Output the (x, y) coordinate of the center of the cell containing the given text.  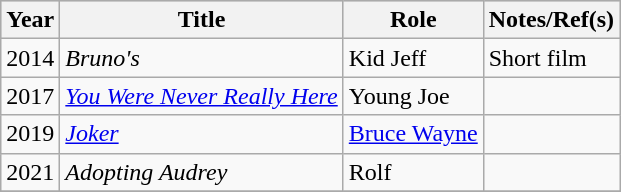
Bruno's (202, 58)
Short film (551, 58)
2017 (30, 96)
Adopting Audrey (202, 172)
Bruce Wayne (413, 134)
2021 (30, 172)
Young Joe (413, 96)
Joker (202, 134)
Title (202, 20)
2014 (30, 58)
Notes/Ref(s) (551, 20)
Kid Jeff (413, 58)
Rolf (413, 172)
Year (30, 20)
Role (413, 20)
2019 (30, 134)
You Were Never Really Here (202, 96)
